Output the (x, y) coordinate of the center of the cell containing the given text.  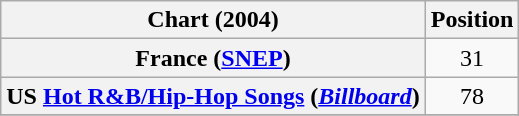
31 (472, 58)
US Hot R&B/Hip-Hop Songs (Billboard) (213, 96)
Chart (2004) (213, 20)
France (SNEP) (213, 58)
78 (472, 96)
Position (472, 20)
